Return the [X, Y] coordinate for the center point of the cell that contains the specified text.  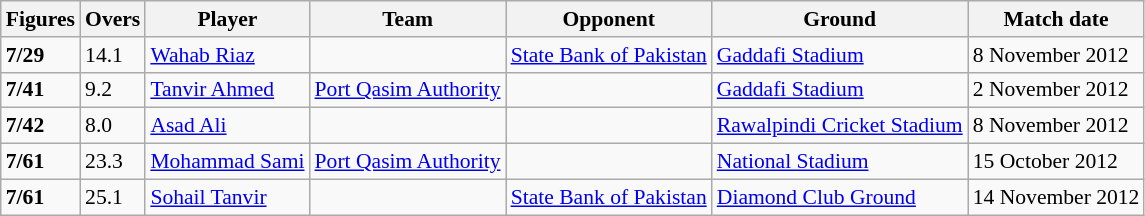
Rawalpindi Cricket Stadium [840, 126]
8.0 [112, 126]
Ground [840, 19]
Mohammad Sami [227, 162]
Team [408, 19]
Figures [40, 19]
National Stadium [840, 162]
23.3 [112, 162]
9.2 [112, 90]
Diamond Club Ground [840, 197]
7/42 [40, 126]
Opponent [609, 19]
14 November 2012 [1056, 197]
7/41 [40, 90]
Overs [112, 19]
Tanvir Ahmed [227, 90]
25.1 [112, 197]
2 November 2012 [1056, 90]
7/29 [40, 55]
Wahab Riaz [227, 55]
Sohail Tanvir [227, 197]
Player [227, 19]
14.1 [112, 55]
Asad Ali [227, 126]
15 October 2012 [1056, 162]
Match date [1056, 19]
